Extract the (x, y) coordinate from the center of the cell holding the provided text.  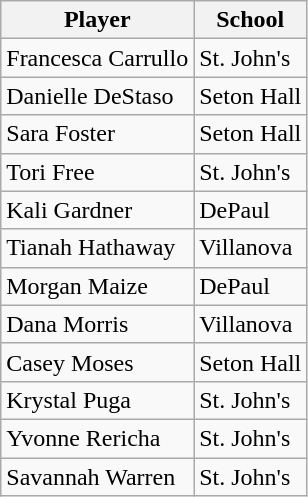
Danielle DeStaso (98, 96)
Yvonne Rericha (98, 438)
Sara Foster (98, 134)
Casey Moses (98, 362)
Dana Morris (98, 324)
Morgan Maize (98, 286)
Francesca Carrullo (98, 58)
Savannah Warren (98, 477)
Kali Gardner (98, 210)
Tianah Hathaway (98, 248)
School (250, 20)
Player (98, 20)
Krystal Puga (98, 400)
Tori Free (98, 172)
